Identify which cell holds the provided text, then report its (X, Y) central coordinate. 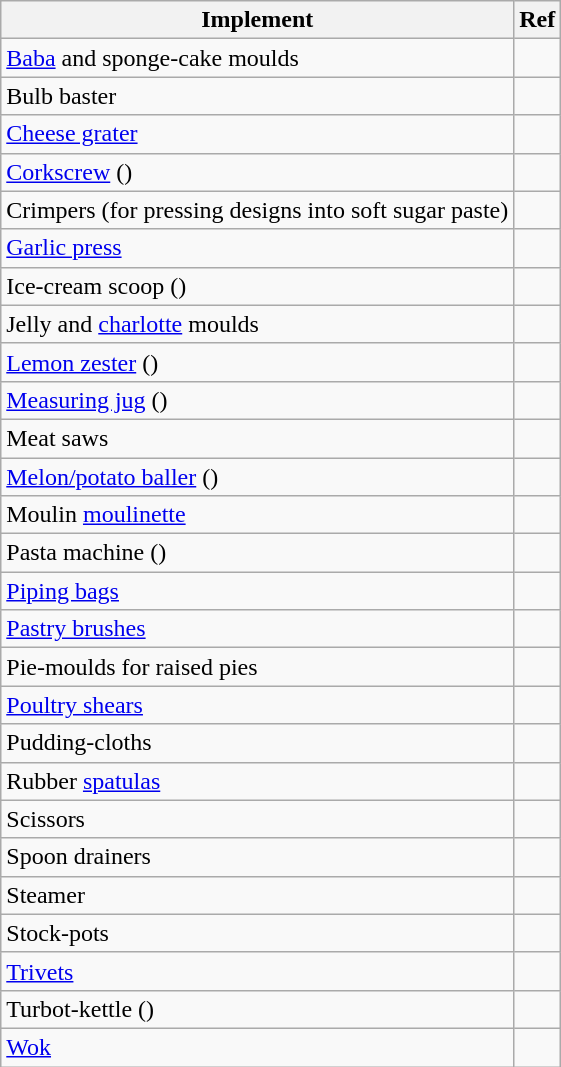
Rubber spatulas (258, 781)
Corkscrew () (258, 172)
Pasta machine () (258, 553)
Jelly and charlotte moulds (258, 324)
Ice-cream scoop () (258, 286)
Spoon drainers (258, 857)
Scissors (258, 819)
Cheese grater (258, 134)
Ref (538, 20)
Stock-pots (258, 933)
Pudding-cloths (258, 743)
Wok (258, 1047)
Implement (258, 20)
Turbot-kettle () (258, 1009)
Poultry shears (258, 705)
Pastry brushes (258, 629)
Pie-moulds for raised pies (258, 667)
Steamer (258, 895)
Crimpers (for pressing designs into soft sugar paste) (258, 210)
Garlic press (258, 248)
Bulb baster (258, 96)
Measuring jug () (258, 400)
Meat saws (258, 438)
Baba and sponge-cake moulds (258, 58)
Trivets (258, 971)
Piping bags (258, 591)
Melon/potato baller () (258, 477)
Moulin moulinette (258, 515)
Lemon zester () (258, 362)
